Return the (x, y) coordinate for the center point of the cell that contains the specified text.  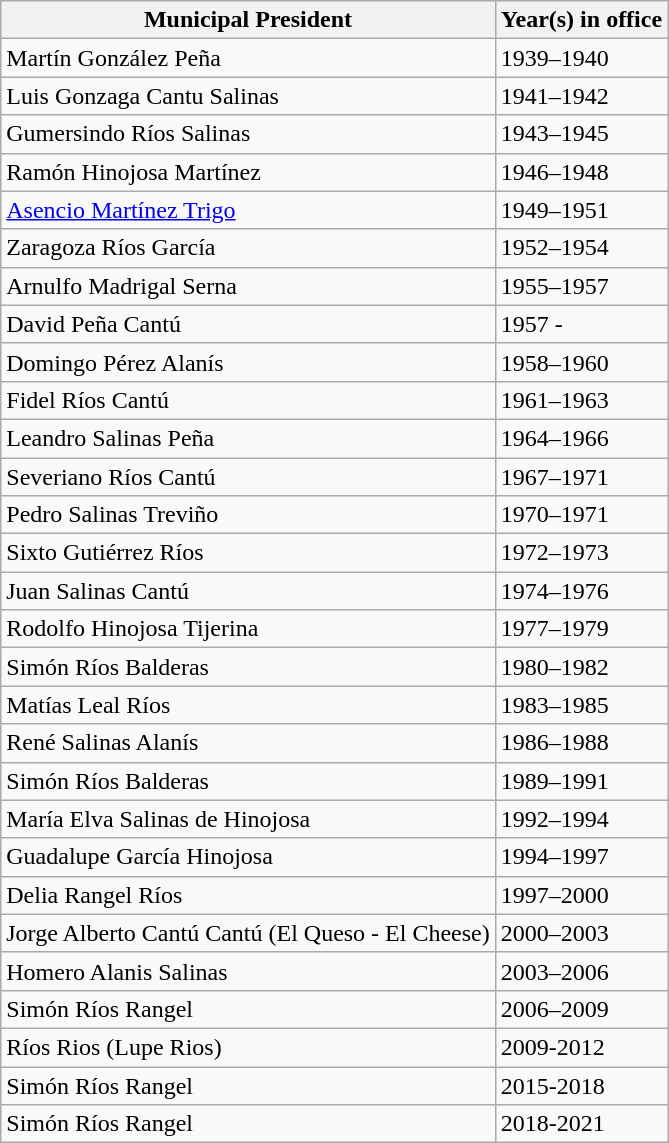
2003–2006 (581, 971)
1952–1954 (581, 248)
1974–1976 (581, 591)
Domingo Pérez Alanís (248, 362)
1943–1945 (581, 134)
Ramón Hinojosa Martínez (248, 172)
1983–1985 (581, 705)
1949–1951 (581, 210)
1958–1960 (581, 362)
David Peña Cantú (248, 324)
Martín González Peña (248, 58)
2006–2009 (581, 1009)
Guadalupe García Hinojosa (248, 857)
Homero Alanis Salinas (248, 971)
1994–1997 (581, 857)
Juan Salinas Cantú (248, 591)
2009-2012 (581, 1047)
María Elva Salinas de Hinojosa (248, 819)
Municipal President (248, 20)
Year(s) in office (581, 20)
1977–1979 (581, 629)
1970–1971 (581, 515)
1939–1940 (581, 58)
1989–1991 (581, 781)
Asencio Martínez Trigo (248, 210)
Jorge Alberto Cantú Cantú (El Queso - El Cheese) (248, 933)
2018-2021 (581, 1124)
René Salinas Alanís (248, 743)
Zaragoza Ríos García (248, 248)
Rodolfo Hinojosa Tijerina (248, 629)
1955–1957 (581, 286)
2000–2003 (581, 933)
1957 - (581, 324)
Ríos Rios (Lupe Rios) (248, 1047)
Fidel Ríos Cantú (248, 400)
Pedro Salinas Treviño (248, 515)
1986–1988 (581, 743)
1964–1966 (581, 438)
Gumersindo Ríos Salinas (248, 134)
Severiano Ríos Cantú (248, 477)
Sixto Gutiérrez Ríos (248, 553)
Delia Rangel Ríos (248, 895)
1980–1982 (581, 667)
1967–1971 (581, 477)
Leandro Salinas Peña (248, 438)
Luis Gonzaga Cantu Salinas (248, 96)
2015-2018 (581, 1085)
1992–1994 (581, 819)
1961–1963 (581, 400)
Arnulfo Madrigal Serna (248, 286)
1941–1942 (581, 96)
1946–1948 (581, 172)
1972–1973 (581, 553)
Matías Leal Ríos (248, 705)
1997–2000 (581, 895)
